Capture the cell that displays the provided text and extract its (x, y) central coordinate. 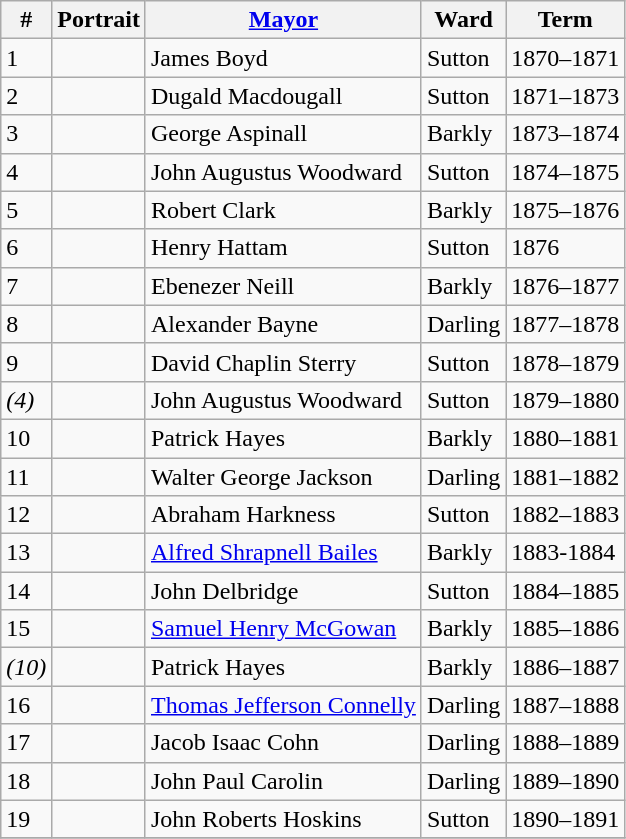
(4) (26, 400)
16 (26, 705)
1877–1878 (566, 324)
Dugald Macdougall (283, 96)
1879–1880 (566, 400)
1880–1881 (566, 438)
1884–1885 (566, 591)
10 (26, 438)
Samuel Henry McGowan (283, 629)
1886–1887 (566, 667)
17 (26, 743)
1 (26, 58)
1882–1883 (566, 515)
1871–1873 (566, 96)
David Chaplin Sterry (283, 362)
13 (26, 553)
Alfred Shrapnell Bailes (283, 553)
14 (26, 591)
9 (26, 362)
1888–1889 (566, 743)
Ward (463, 20)
1885–1886 (566, 629)
4 (26, 172)
James Boyd (283, 58)
1878–1879 (566, 362)
8 (26, 324)
Term (566, 20)
Alexander Bayne (283, 324)
(10) (26, 667)
5 (26, 210)
1883-1884 (566, 553)
18 (26, 781)
Mayor (283, 20)
Thomas Jefferson Connelly (283, 705)
3 (26, 134)
Ebenezer Neill (283, 286)
11 (26, 477)
2 (26, 96)
1874–1875 (566, 172)
Jacob Isaac Cohn (283, 743)
1870–1871 (566, 58)
George Aspinall (283, 134)
6 (26, 248)
15 (26, 629)
Walter George Jackson (283, 477)
John Paul Carolin (283, 781)
Henry Hattam (283, 248)
12 (26, 515)
1890–1891 (566, 819)
1875–1876 (566, 210)
1873–1874 (566, 134)
1876–1877 (566, 286)
1889–1890 (566, 781)
1876 (566, 248)
John Delbridge (283, 591)
John Roberts Hoskins (283, 819)
Robert Clark (283, 210)
1881–1882 (566, 477)
Portrait (99, 20)
# (26, 20)
1887–1888 (566, 705)
19 (26, 819)
7 (26, 286)
Abraham Harkness (283, 515)
